Determine the (x, y) coordinate at the center of the cell enclosing the given text.  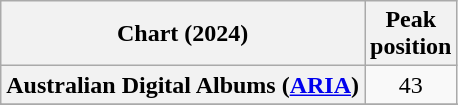
Peakposition (411, 34)
Chart (2024) (183, 34)
43 (411, 85)
Australian Digital Albums (ARIA) (183, 85)
